Extract the [X, Y] coordinate from the center of the cell holding the provided text.  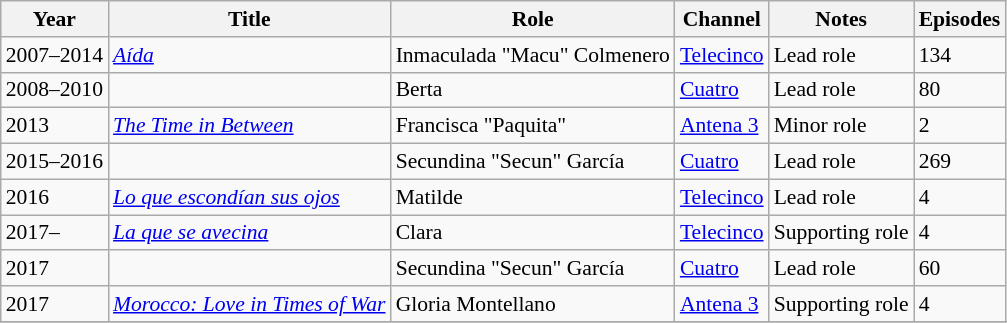
Lo que escondían sus ojos [250, 197]
2007–2014 [54, 55]
Matilde [533, 197]
Channel [722, 19]
2017– [54, 233]
Aída [250, 55]
80 [960, 90]
60 [960, 269]
Inmaculada "Macu" Colmenero [533, 55]
Notes [842, 19]
2 [960, 126]
Minor role [842, 126]
Clara [533, 233]
2013 [54, 126]
Francisca "Paquita" [533, 126]
Episodes [960, 19]
2016 [54, 197]
Gloria Montellano [533, 304]
Title [250, 19]
2008–2010 [54, 90]
Role [533, 19]
Berta [533, 90]
269 [960, 162]
Morocco: Love in Times of War [250, 304]
The Time in Between [250, 126]
Year [54, 19]
La que se avecina [250, 233]
134 [960, 55]
2015–2016 [54, 162]
